Scan for the cell matching the given text and deliver its (X, Y) coordinate at center. 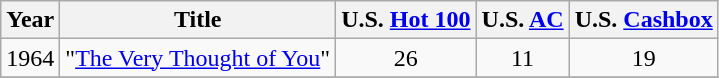
Title (198, 20)
1964 (30, 58)
U.S. Cashbox (644, 20)
Year (30, 20)
19 (644, 58)
26 (406, 58)
"The Very Thought of You" (198, 58)
11 (522, 58)
U.S. AC (522, 20)
U.S. Hot 100 (406, 20)
